Search for the cell housing the specified text and yield its [x, y] center coordinate. 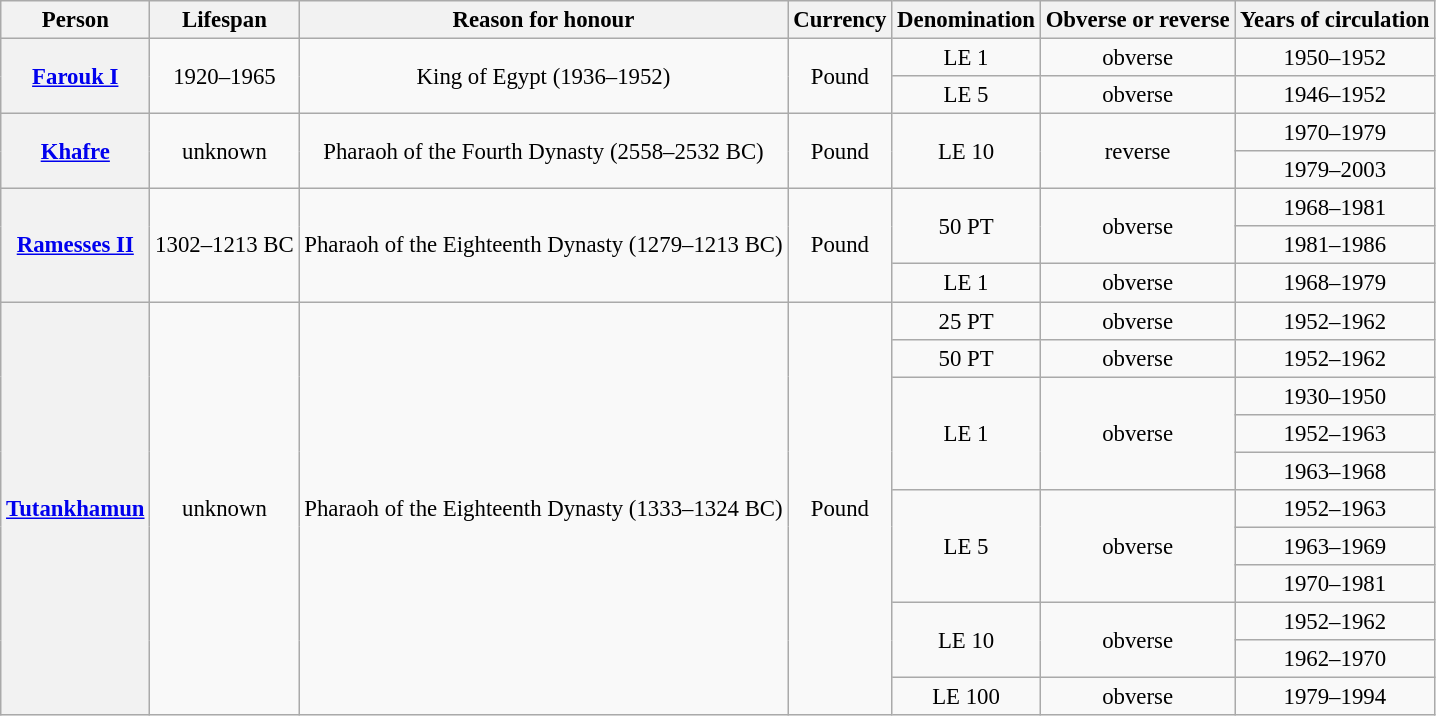
1970–1981 [1335, 584]
Pharaoh of the Eighteenth Dynasty (1333–1324 BC) [544, 509]
1979–2003 [1335, 170]
1963–1969 [1335, 546]
1981–1986 [1335, 245]
1962–1970 [1335, 659]
1946–1952 [1335, 95]
Years of circulation [1335, 20]
Pharaoh of the Fourth Dynasty (2558–2532 BC) [544, 152]
LE 100 [966, 697]
Denomination [966, 20]
Obverse or reverse [1137, 20]
Pharaoh of the Eighteenth Dynasty (1279–1213 BC) [544, 246]
Lifespan [224, 20]
Person [76, 20]
Farouk I [76, 76]
1979–1994 [1335, 697]
Ramesses II [76, 246]
1920–1965 [224, 76]
1968–1981 [1335, 208]
1950–1952 [1335, 58]
Currency [840, 20]
1970–1979 [1335, 133]
25 PT [966, 321]
King of Egypt (1936–1952) [544, 76]
1302–1213 BC [224, 246]
Khafre [76, 152]
1968–1979 [1335, 283]
Tutankhamun [76, 509]
reverse [1137, 152]
Reason for honour [544, 20]
1930–1950 [1335, 396]
1963–1968 [1335, 471]
